Identify which cell holds the provided text, then report its [x, y] central coordinate. 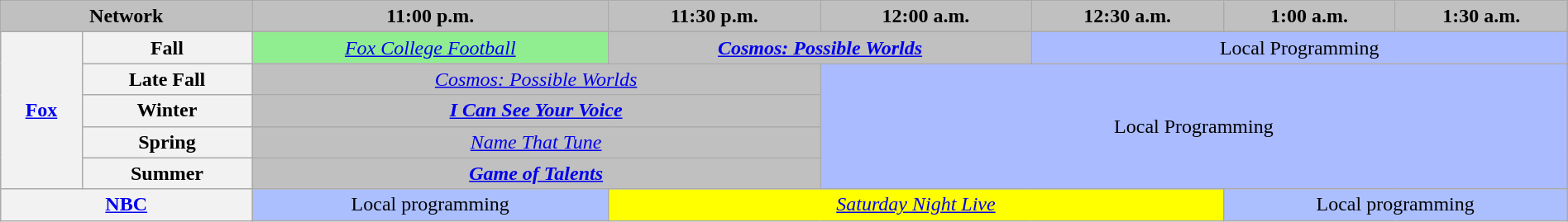
11:30 p.m. [715, 17]
12:00 a.m. [926, 17]
Saturday Night Live [916, 205]
Fall [167, 48]
Name That Tune [536, 142]
Fox College Football [430, 48]
Spring [167, 142]
Summer [167, 173]
Late Fall [167, 79]
1:30 a.m. [1481, 17]
I Can See Your Voice [536, 111]
11:00 p.m. [430, 17]
1:00 a.m. [1309, 17]
Network [127, 17]
NBC [127, 205]
Winter [167, 111]
12:30 a.m. [1127, 17]
Fox [41, 111]
Game of Talents [536, 173]
